Capture the cell that displays the provided text and extract its (X, Y) central coordinate. 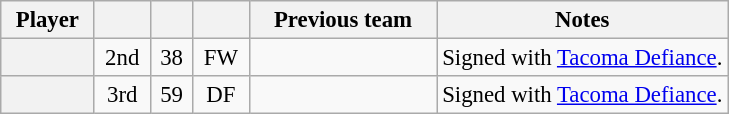
Notes (582, 20)
2nd (122, 58)
DF (222, 95)
FW (222, 58)
3rd (122, 95)
Player (48, 20)
59 (171, 95)
Previous team (343, 20)
38 (171, 58)
